Return [X, Y] of the center of cell containing provided text 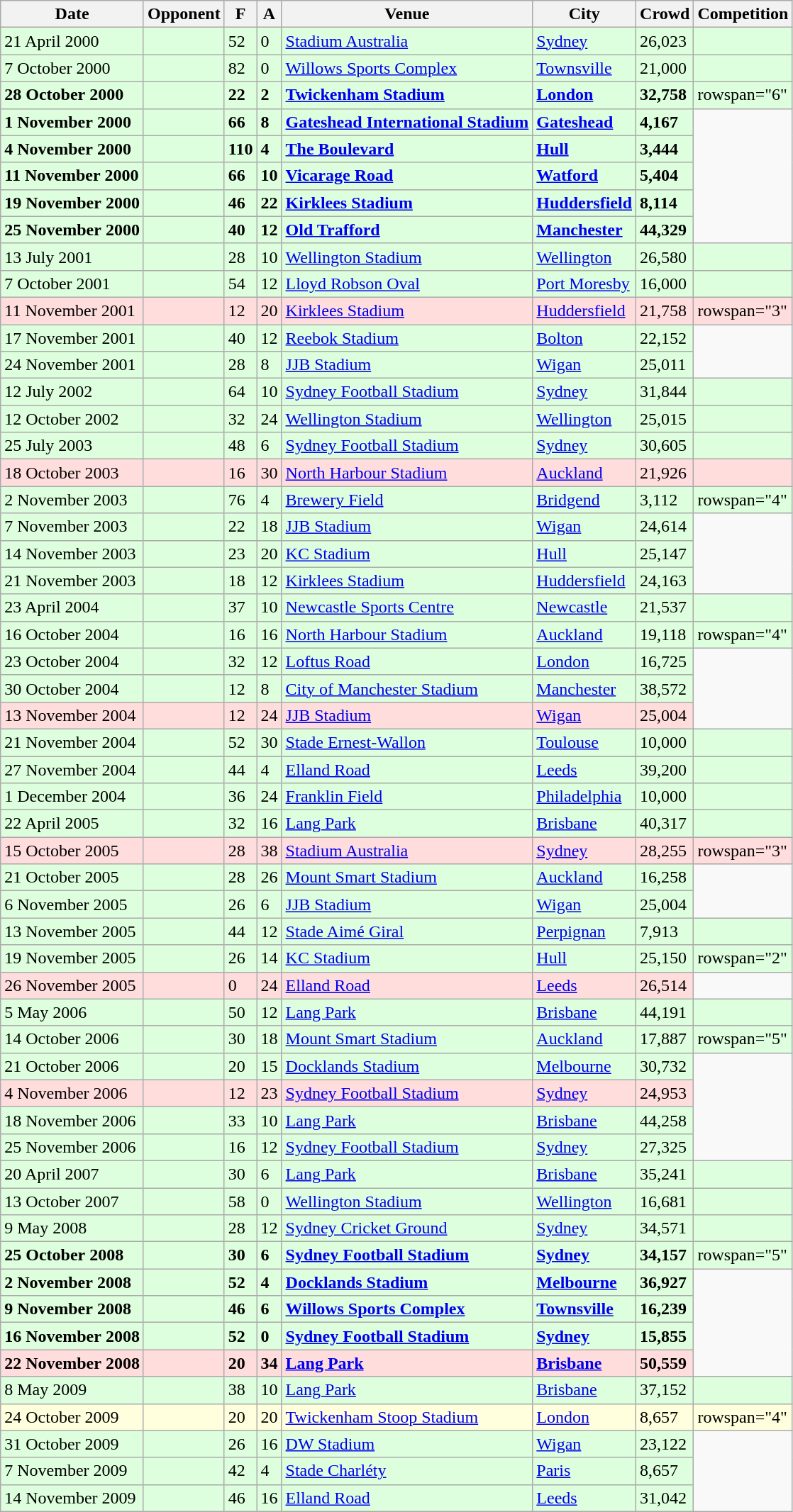
21,758 [665, 310]
16,725 [665, 661]
Paris [584, 1471]
Perpignan [584, 931]
18 November 2006 [72, 1120]
25 October 2008 [72, 1255]
23,122 [665, 1444]
22 November 2008 [72, 1363]
9 May 2008 [72, 1228]
16,000 [665, 284]
30,605 [665, 446]
3,112 [665, 500]
22,152 [665, 338]
8,114 [665, 203]
The Boulevard [407, 149]
5 May 2006 [72, 1012]
26,514 [665, 985]
21,926 [665, 473]
12 October 2002 [72, 419]
Watford [584, 176]
2 November 2003 [72, 500]
25 November 2000 [72, 230]
3,444 [665, 149]
13 October 2007 [72, 1202]
25,015 [665, 419]
Crowd [665, 14]
26 November 2005 [72, 985]
44,258 [665, 1120]
32,758 [665, 95]
28,255 [665, 851]
26,023 [665, 41]
Sydney Cricket Ground [407, 1228]
4 November 2006 [72, 1093]
A [270, 14]
16 October 2004 [72, 634]
Port Moresby [584, 284]
15 October 2005 [72, 851]
15,855 [665, 1336]
Competition [743, 14]
Date [72, 14]
Gateshead International Stadium [407, 122]
48 [240, 446]
24,614 [665, 527]
8 May 2009 [72, 1390]
33 [240, 1120]
37,152 [665, 1390]
44,329 [665, 230]
24 November 2001 [72, 365]
Twickenham Stadium [407, 95]
15 [270, 1066]
27 November 2004 [72, 769]
58 [240, 1202]
7 October 2000 [72, 68]
44,191 [665, 1012]
31,042 [665, 1498]
25,147 [665, 554]
30 October 2004 [72, 688]
24,953 [665, 1093]
36 [240, 797]
Stade Charléty [407, 1471]
2 [270, 95]
F [240, 14]
31 October 2009 [72, 1444]
42 [240, 1471]
19,118 [665, 634]
21,537 [665, 607]
21 November 2003 [72, 581]
23 October 2004 [72, 661]
24,163 [665, 581]
7 November 2003 [72, 527]
Reebok Stadium [407, 338]
13 November 2004 [72, 715]
13 November 2005 [72, 931]
9 November 2008 [72, 1309]
Venue [407, 14]
25 July 2003 [72, 446]
27,325 [665, 1147]
64 [240, 392]
Lloyd Robson Oval [407, 284]
Twickenham Stoop Stadium [407, 1417]
11 November 2000 [72, 176]
21 October 2005 [72, 878]
6 November 2005 [72, 905]
21 October 2006 [72, 1066]
110 [240, 149]
35,241 [665, 1174]
14 October 2006 [72, 1039]
City [584, 14]
50,559 [665, 1363]
25,011 [665, 365]
Loftus Road [407, 661]
13 July 2001 [72, 257]
16,681 [665, 1202]
17,887 [665, 1039]
37 [240, 607]
Old Trafford [407, 230]
34,157 [665, 1255]
16 November 2008 [72, 1336]
7,913 [665, 931]
21 November 2004 [72, 742]
4,167 [665, 122]
rowspan="2" [743, 958]
25 November 2006 [72, 1147]
Franklin Field [407, 797]
1 November 2000 [72, 122]
7 November 2009 [72, 1471]
39,200 [665, 769]
24 October 2009 [72, 1417]
26,580 [665, 257]
14 November 2003 [72, 554]
19 November 2005 [72, 958]
40,317 [665, 824]
36,927 [665, 1282]
50 [240, 1012]
DW Stadium [407, 1444]
12 July 2002 [72, 392]
25,150 [665, 958]
34,571 [665, 1228]
Newcastle Sports Centre [407, 607]
54 [240, 284]
Bridgend [584, 500]
Newcastle [584, 607]
14 November 2009 [72, 1498]
16,239 [665, 1309]
Opponent [184, 14]
18 October 2003 [72, 473]
34 [270, 1363]
4 November 2000 [72, 149]
28 October 2000 [72, 95]
Stade Aimé Giral [407, 931]
23 April 2004 [72, 607]
Gateshead [584, 122]
22 April 2005 [72, 824]
19 November 2000 [72, 203]
Vicarage Road [407, 176]
21 April 2000 [72, 41]
1 December 2004 [72, 797]
7 October 2001 [72, 284]
2 November 2008 [72, 1282]
Bolton [584, 338]
17 November 2001 [72, 338]
rowspan="6" [743, 95]
11 November 2001 [72, 310]
Stade Ernest-Wallon [407, 742]
31,844 [665, 392]
14 [270, 958]
20 April 2007 [72, 1174]
21,000 [665, 68]
16,258 [665, 878]
30,732 [665, 1066]
82 [240, 68]
Philadelphia [584, 797]
5,404 [665, 176]
76 [240, 500]
Toulouse [584, 742]
City of Manchester Stadium [407, 688]
38,572 [665, 688]
Brewery Field [407, 500]
